Identify which cell holds the provided text, then report its [X, Y] central coordinate. 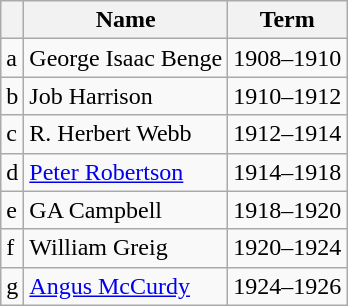
1914–1918 [288, 172]
1920–1924 [288, 248]
Term [288, 20]
William Greig [126, 248]
1912–1914 [288, 134]
1908–1910 [288, 58]
b [12, 96]
Peter Robertson [126, 172]
Name [126, 20]
Job Harrison [126, 96]
d [12, 172]
e [12, 210]
1910–1912 [288, 96]
R. Herbert Webb [126, 134]
Angus McCurdy [126, 286]
George Isaac Benge [126, 58]
a [12, 58]
1918–1920 [288, 210]
f [12, 248]
c [12, 134]
GA Campbell [126, 210]
1924–1926 [288, 286]
g [12, 286]
